Scan for the cell matching the given text and deliver its [X, Y] coordinate at center. 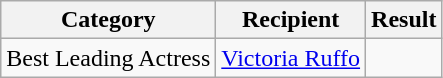
Result [404, 20]
Best Leading Actress [108, 58]
Recipient [291, 20]
Category [108, 20]
Victoria Ruffo [291, 58]
